Provide the (X, Y) coordinate of the cell's center where the given text is located.  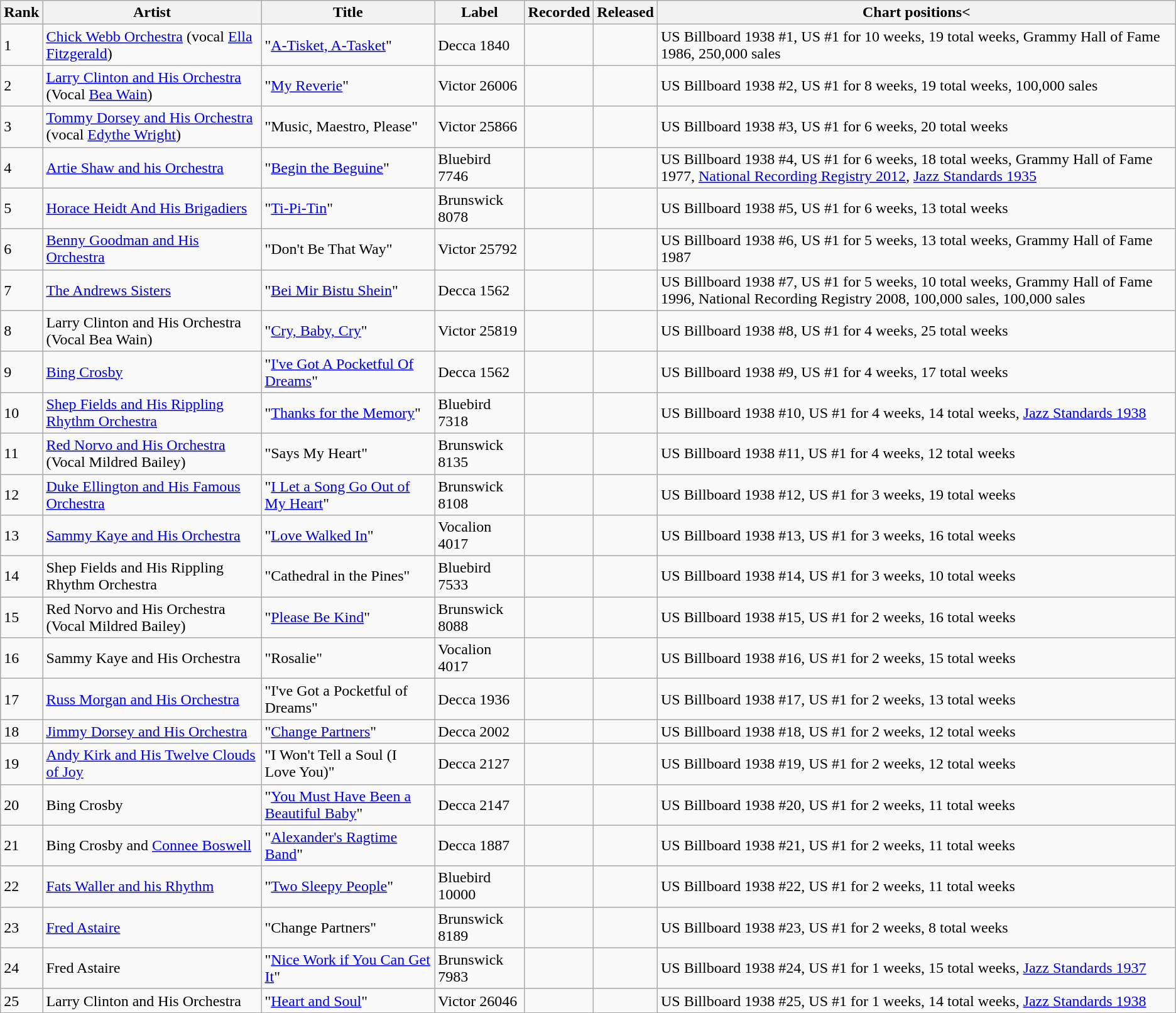
Title (348, 13)
Recorded (559, 13)
US Billboard 1938 #10, US #1 for 4 weeks, 14 total weeks, Jazz Standards 1938 (916, 412)
Victor 25792 (480, 249)
12 (21, 494)
"Begin the Beguine" (348, 167)
13 (21, 535)
US Billboard 1938 #18, US #1 for 2 weeks, 12 total weeks (916, 731)
Bing Crosby and Connee Boswell (152, 846)
17 (21, 699)
8 (21, 331)
Decca 1936 (480, 699)
Duke Ellington and His Famous Orchestra (152, 494)
US Billboard 1938 #1, US #1 for 10 weeks, 19 total weeks, Grammy Hall of Fame 1986, 250,000 sales (916, 45)
5 (21, 209)
"Says My Heart" (348, 454)
"A-Tisket, A-Tasket" (348, 45)
"Love Walked In" (348, 535)
"Cathedral in the Pines" (348, 577)
Horace Heidt And His Brigadiers (152, 209)
"You Must Have Been a Beautiful Baby" (348, 804)
Decca 1887 (480, 846)
US Billboard 1938 #23, US #1 for 2 weeks, 8 total weeks (916, 928)
Andy Kirk and His Twelve Clouds of Joy (152, 764)
US Billboard 1938 #12, US #1 for 3 weeks, 19 total weeks (916, 494)
Brunswick 8189 (480, 928)
16 (21, 659)
The Andrews Sisters (152, 290)
Decca 2127 (480, 764)
Label (480, 13)
14 (21, 577)
"I've Got a Pocketful of Dreams" (348, 699)
US Billboard 1938 #14, US #1 for 3 weeks, 10 total weeks (916, 577)
US Billboard 1938 #4, US #1 for 6 weeks, 18 total weeks, Grammy Hall of Fame 1977, National Recording Registry 2012, Jazz Standards 1935 (916, 167)
"Bei Mir Bistu Shein" (348, 290)
"Ti-Pi-Tin" (348, 209)
11 (21, 454)
US Billboard 1938 #11, US #1 for 4 weeks, 12 total weeks (916, 454)
Bluebird 7533 (480, 577)
9 (21, 372)
"I Let a Song Go Out of My Heart" (348, 494)
3 (21, 127)
US Billboard 1938 #25, US #1 for 1 weeks, 14 total weeks, Jazz Standards 1938 (916, 1000)
Russ Morgan and His Orchestra (152, 699)
US Billboard 1938 #3, US #1 for 6 weeks, 20 total weeks (916, 127)
7 (21, 290)
Artie Shaw and his Orchestra (152, 167)
Brunswick 8135 (480, 454)
6 (21, 249)
Decca 2002 (480, 731)
"Music, Maestro, Please" (348, 127)
US Billboard 1938 #16, US #1 for 2 weeks, 15 total weeks (916, 659)
Artist (152, 13)
"I Won't Tell a Soul (I Love You)" (348, 764)
Decca 2147 (480, 804)
US Billboard 1938 #21, US #1 for 2 weeks, 11 total weeks (916, 846)
22 (21, 886)
Benny Goodman and His Orchestra (152, 249)
Jimmy Dorsey and His Orchestra (152, 731)
Fats Waller and his Rhythm (152, 886)
15 (21, 617)
21 (21, 846)
US Billboard 1938 #19, US #1 for 2 weeks, 12 total weeks (916, 764)
2 (21, 85)
Tommy Dorsey and His Orchestra (vocal Edythe Wright) (152, 127)
US Billboard 1938 #8, US #1 for 4 weeks, 25 total weeks (916, 331)
Decca 1840 (480, 45)
1 (21, 45)
23 (21, 928)
Brunswick 7983 (480, 968)
Bluebird 7318 (480, 412)
20 (21, 804)
Victor 25819 (480, 331)
"Two Sleepy People" (348, 886)
Victor 26046 (480, 1000)
"Please Be Kind" (348, 617)
US Billboard 1938 #13, US #1 for 3 weeks, 16 total weeks (916, 535)
US Billboard 1938 #7, US #1 for 5 weeks, 10 total weeks, Grammy Hall of Fame 1996, National Recording Registry 2008, 100,000 sales, 100,000 sales (916, 290)
10 (21, 412)
Chick Webb Orchestra (vocal Ella Fitzgerald) (152, 45)
"Nice Work if You Can Get It" (348, 968)
US Billboard 1938 #9, US #1 for 4 weeks, 17 total weeks (916, 372)
18 (21, 731)
Brunswick 8108 (480, 494)
Rank (21, 13)
19 (21, 764)
Victor 26006 (480, 85)
US Billboard 1938 #5, US #1 for 6 weeks, 13 total weeks (916, 209)
Chart positions< (916, 13)
4 (21, 167)
US Billboard 1938 #24, US #1 for 1 weeks, 15 total weeks, Jazz Standards 1937 (916, 968)
US Billboard 1938 #22, US #1 for 2 weeks, 11 total weeks (916, 886)
Larry Clinton and His Orchestra (152, 1000)
Brunswick 8078 (480, 209)
"Alexander's Ragtime Band" (348, 846)
Released (626, 13)
Bluebird 7746 (480, 167)
Brunswick 8088 (480, 617)
"Rosalie" (348, 659)
US Billboard 1938 #20, US #1 for 2 weeks, 11 total weeks (916, 804)
"I've Got A Pocketful Of Dreams" (348, 372)
24 (21, 968)
US Billboard 1938 #17, US #1 for 2 weeks, 13 total weeks (916, 699)
"Heart and Soul" (348, 1000)
Bluebird 10000 (480, 886)
US Billboard 1938 #2, US #1 for 8 weeks, 19 total weeks, 100,000 sales (916, 85)
25 (21, 1000)
"Cry, Baby, Cry" (348, 331)
"My Reverie" (348, 85)
"Thanks for the Memory" (348, 412)
US Billboard 1938 #6, US #1 for 5 weeks, 13 total weeks, Grammy Hall of Fame 1987 (916, 249)
Victor 25866 (480, 127)
"Don't Be That Way" (348, 249)
US Billboard 1938 #15, US #1 for 2 weeks, 16 total weeks (916, 617)
